Extract the (x, y) coordinate from the center of the cell holding the provided text.  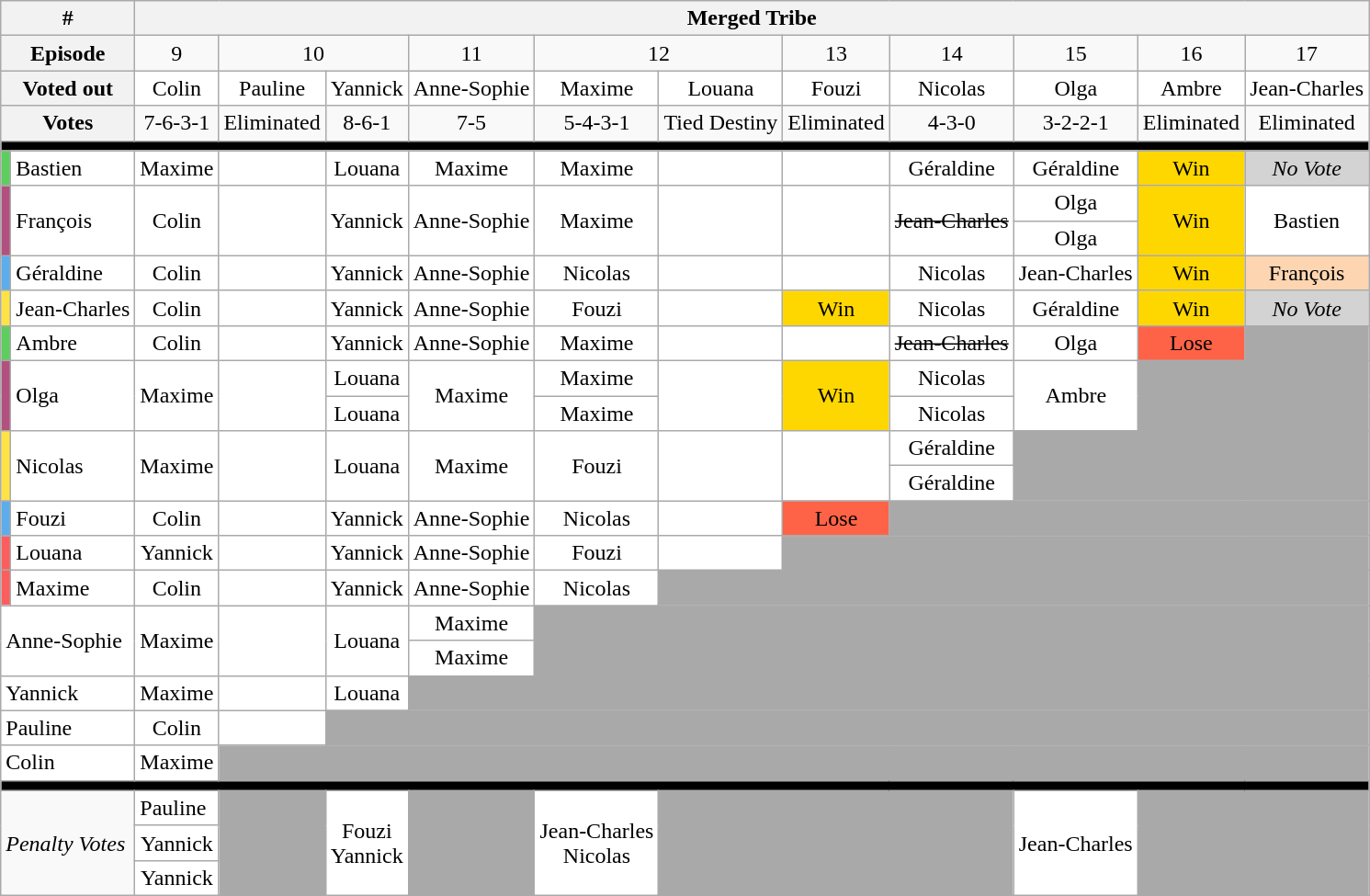
7-5 (471, 123)
12 (659, 53)
Voted out (68, 88)
15 (1075, 53)
16 (1191, 53)
Tied Destiny (720, 123)
14 (952, 53)
8-6-1 (367, 123)
9 (176, 53)
3-2-2-1 (1075, 123)
Penalty Votes (68, 843)
10 (313, 53)
Episode (68, 53)
Votes (68, 123)
17 (1307, 53)
Merged Tribe (752, 18)
11 (471, 53)
4-3-0 (952, 123)
FouziYannick (367, 843)
5-4-3-1 (597, 123)
13 (836, 53)
Jean-CharlesNicolas (597, 843)
# (68, 18)
7-6-3-1 (176, 123)
